Extract the [X, Y] coordinate from the center of the cell holding the provided text.  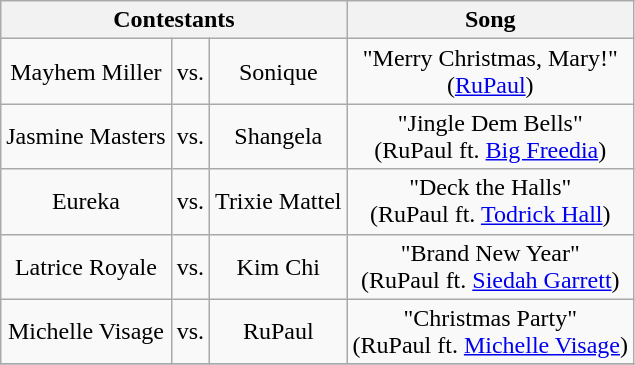
"Christmas Party"(RuPaul ft. Michelle Visage) [490, 332]
Mayhem Miller [86, 72]
Michelle Visage [86, 332]
"Brand New Year"(RuPaul ft. Siedah Garrett) [490, 266]
Song [490, 20]
Eureka [86, 202]
"Jingle Dem Bells"(RuPaul ft. Big Freedia) [490, 136]
Kim Chi [279, 266]
Latrice Royale [86, 266]
Trixie Mattel [279, 202]
Sonique [279, 72]
Contestants [174, 20]
Shangela [279, 136]
"Merry Christmas, Mary!"(RuPaul) [490, 72]
RuPaul [279, 332]
"Deck the Halls"(RuPaul ft. Todrick Hall) [490, 202]
Jasmine Masters [86, 136]
